Extract the (X, Y) coordinate from the center of the cell holding the provided text.  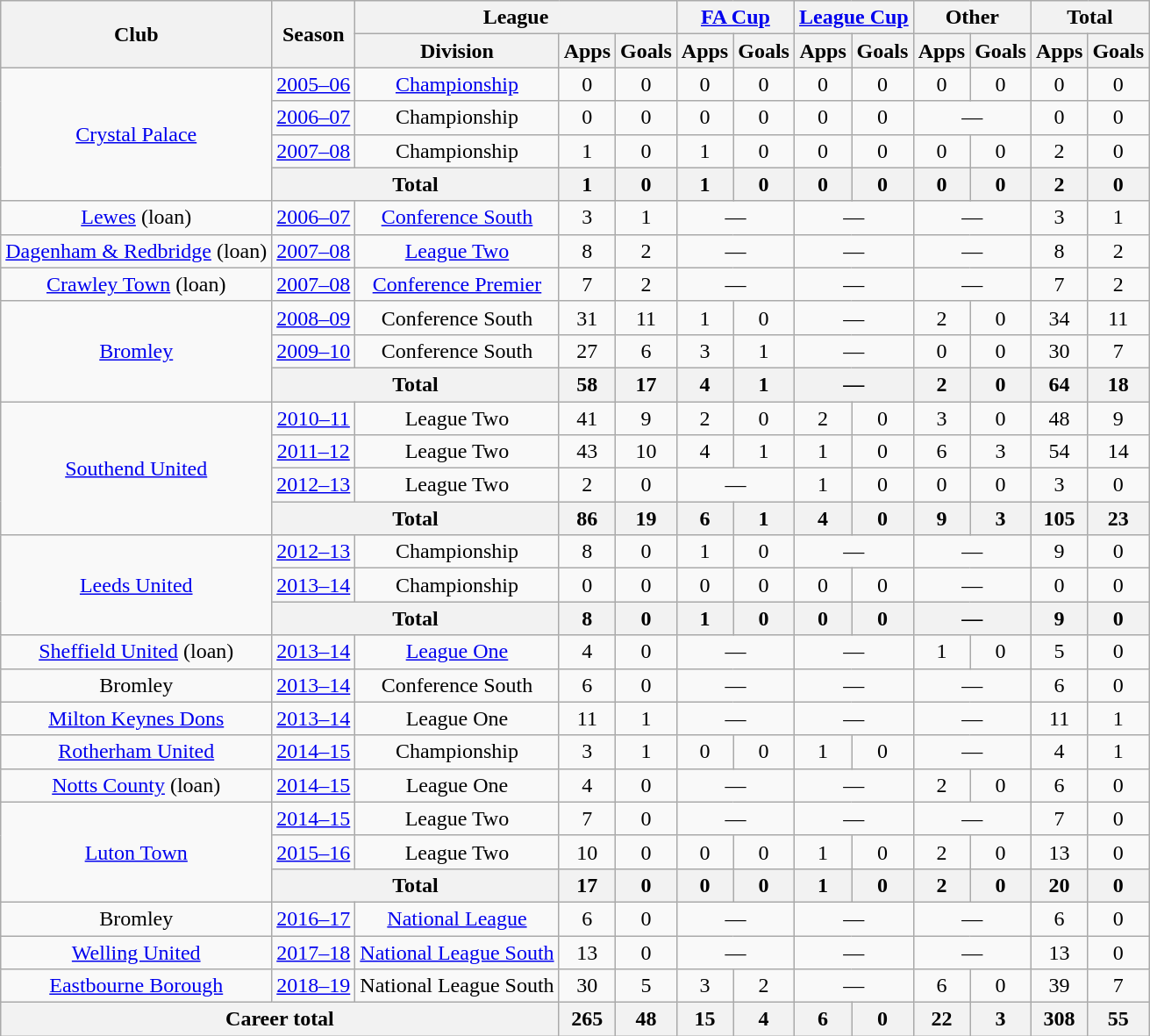
Career total (280, 1019)
34 (1059, 318)
2008–09 (314, 318)
19 (646, 518)
43 (587, 452)
Luton Town (137, 852)
Conference Premier (457, 284)
Other (972, 18)
2017–18 (314, 952)
23 (1118, 518)
27 (587, 351)
National League (457, 918)
Club (137, 34)
22 (941, 1019)
14 (1118, 452)
2015–16 (314, 852)
86 (587, 518)
2011–12 (314, 452)
Lewes (loan) (137, 218)
Leeds United (137, 585)
55 (1118, 1019)
Rotherham United (137, 752)
Dagenham & Redbridge (loan) (137, 251)
Season (314, 34)
Notts County (loan) (137, 785)
Crystal Palace (137, 134)
15 (704, 1019)
58 (587, 384)
20 (1059, 885)
2018–19 (314, 986)
31 (587, 318)
54 (1059, 452)
Crawley Town (loan) (137, 284)
18 (1118, 384)
Welling United (137, 952)
2016–17 (314, 918)
64 (1059, 384)
2010–11 (314, 418)
105 (1059, 518)
39 (1059, 986)
League Cup (854, 18)
Southend United (137, 468)
2009–10 (314, 351)
Milton Keynes Dons (137, 718)
265 (587, 1019)
Sheffield United (loan) (137, 652)
Division (457, 51)
League (516, 18)
41 (587, 418)
2005–06 (314, 84)
FA Cup (735, 18)
308 (1059, 1019)
Eastbourne Borough (137, 986)
